Capture the cell that displays the provided text and extract its [x, y] central coordinate. 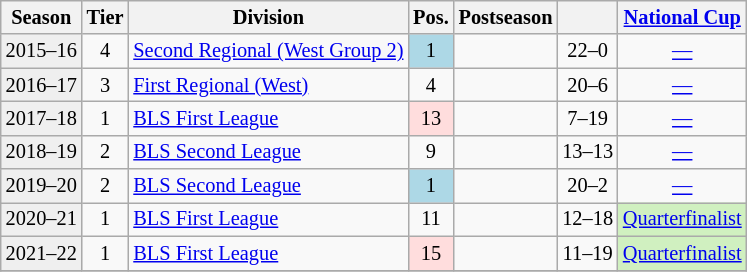
Season [42, 17]
3 [106, 85]
9 [430, 152]
2015–16 [42, 51]
7–19 [588, 118]
2017–18 [42, 118]
2020–21 [42, 219]
Postseason [506, 17]
15 [430, 253]
Pos. [430, 17]
Tier [106, 17]
Second Regional (West Group 2) [268, 51]
2019–20 [42, 186]
Division [268, 17]
20–6 [588, 85]
22–0 [588, 51]
13–13 [588, 152]
12–18 [588, 219]
2018–19 [42, 152]
National Cup [682, 17]
20–2 [588, 186]
11–19 [588, 253]
2016–17 [42, 85]
11 [430, 219]
2021–22 [42, 253]
First Regional (West) [268, 85]
13 [430, 118]
